Search for the cell housing the specified text and yield its (X, Y) center coordinate. 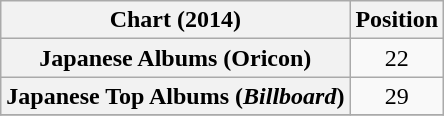
Chart (2014) (176, 20)
Japanese Albums (Oricon) (176, 58)
Japanese Top Albums (Billboard) (176, 96)
22 (397, 58)
Position (397, 20)
29 (397, 96)
